Output the (x, y) coordinate of the center of the cell containing the given text.  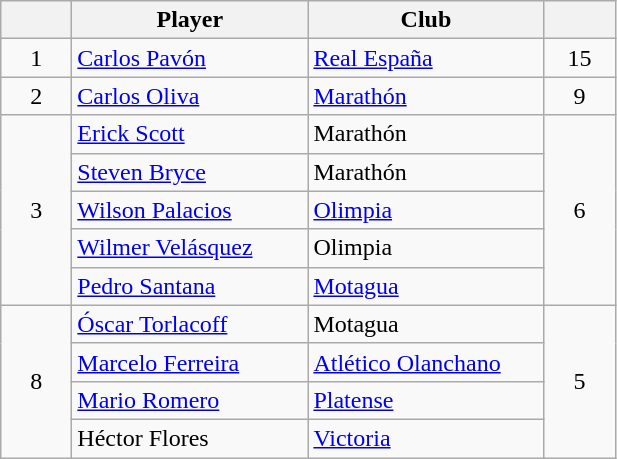
Mario Romero (190, 400)
Player (190, 20)
Óscar Torlacoff (190, 324)
5 (580, 381)
1 (36, 58)
Steven Bryce (190, 172)
Pedro Santana (190, 286)
Club (426, 20)
2 (36, 96)
Atlético Olanchano (426, 362)
Wilmer Velásquez (190, 248)
15 (580, 58)
Wilson Palacios (190, 210)
Erick Scott (190, 134)
Héctor Flores (190, 438)
Carlos Pavón (190, 58)
6 (580, 210)
Victoria (426, 438)
Real España (426, 58)
Carlos Oliva (190, 96)
9 (580, 96)
3 (36, 210)
8 (36, 381)
Platense (426, 400)
Marcelo Ferreira (190, 362)
